Capture the cell that displays the provided text and extract its [x, y] central coordinate. 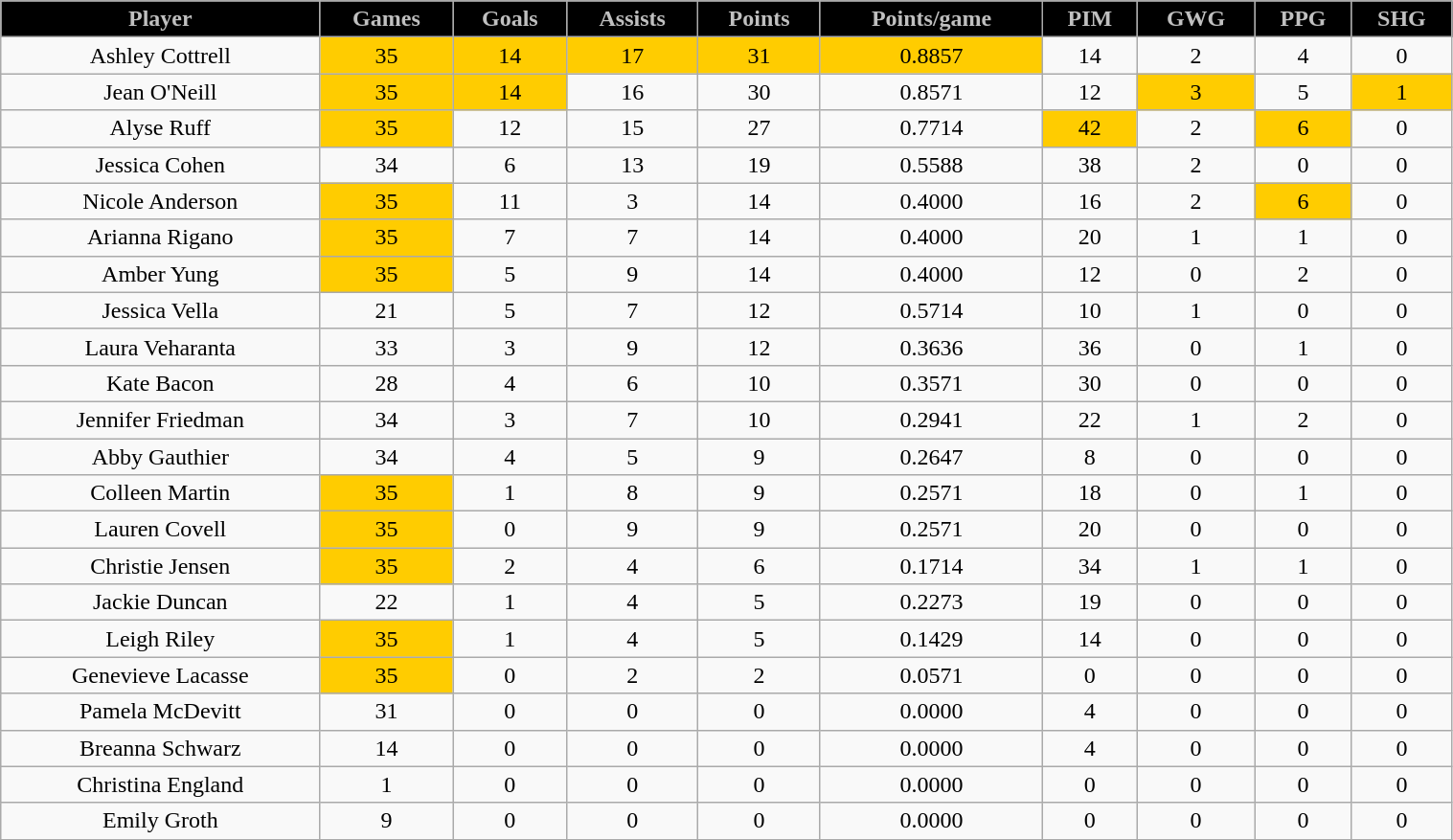
0.7714 [931, 128]
Points/game [931, 19]
Kate Bacon [161, 383]
33 [387, 347]
0.2941 [931, 420]
0.1429 [931, 639]
Goals [510, 19]
13 [632, 165]
Laura Veharanta [161, 347]
Assists [632, 19]
11 [510, 201]
0.8857 [931, 56]
0.5714 [931, 310]
Points [760, 19]
Player [161, 19]
Leigh Riley [161, 639]
Lauren Covell [161, 530]
Colleen Martin [161, 493]
Jessica Vella [161, 310]
0.5588 [931, 165]
0.3571 [931, 383]
17 [632, 56]
0.2647 [931, 457]
21 [387, 310]
Emily Groth [161, 821]
0.0571 [931, 675]
Ashley Cottrell [161, 56]
Alyse Ruff [161, 128]
27 [760, 128]
Breanna Schwarz [161, 748]
0.3636 [931, 347]
PIM [1090, 19]
Nicole Anderson [161, 201]
Pamela McDevitt [161, 712]
Genevieve Lacasse [161, 675]
Jean O'Neill [161, 92]
Abby Gauthier [161, 457]
Jessica Cohen [161, 165]
28 [387, 383]
Christina England [161, 784]
42 [1090, 128]
Jennifer Friedman [161, 420]
GWG [1195, 19]
0.2273 [931, 602]
Christie Jensen [161, 566]
38 [1090, 165]
Arianna Rigano [161, 238]
Games [387, 19]
0.8571 [931, 92]
18 [1090, 493]
15 [632, 128]
PPG [1303, 19]
36 [1090, 347]
Amber Yung [161, 274]
SHG [1402, 19]
0.1714 [931, 566]
Jackie Duncan [161, 602]
